Search for the cell housing the specified text and yield its (x, y) center coordinate. 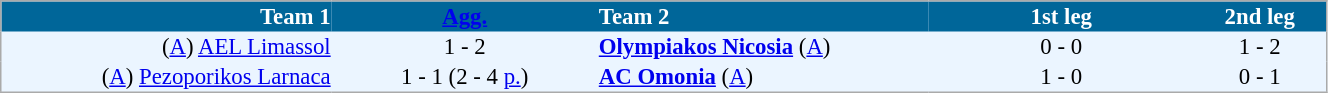
1 - 0 (1062, 77)
1st leg (1062, 16)
Olympiakos Nicosia (A) (762, 47)
(A) AEL Limassol (166, 47)
1 - 1 (2 - 4 p.) (464, 77)
AC Omonia (A) (762, 77)
Team 2 (762, 16)
0 - 1 (1260, 77)
2nd leg (1260, 16)
Agg. (464, 16)
Team 1 (166, 16)
0 - 0 (1062, 47)
(A) Pezoporikos Larnaca (166, 77)
